Extract the (X, Y) coordinate from the center of the cell holding the provided text.  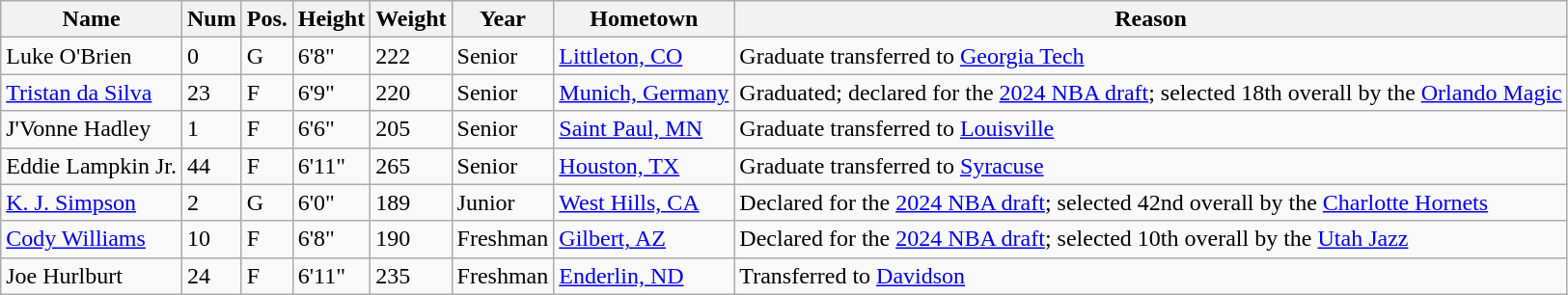
Junior (503, 202)
Gilbert, AZ (645, 239)
Houston, TX (645, 166)
265 (411, 166)
24 (211, 276)
220 (411, 93)
Joe Hurlburt (92, 276)
Enderlin, ND (645, 276)
Weight (411, 19)
Graduated; declared for the 2024 NBA draft; selected 18th overall by the Orlando Magic (1150, 93)
10 (211, 239)
Graduate transferred to Syracuse (1150, 166)
Hometown (645, 19)
Declared for the 2024 NBA draft; selected 42nd overall by the Charlotte Hornets (1150, 202)
Eddie Lampkin Jr. (92, 166)
6'6" (331, 129)
Munich, Germany (645, 93)
23 (211, 93)
Name (92, 19)
Graduate transferred to Louisville (1150, 129)
Height (331, 19)
2 (211, 202)
Pos. (266, 19)
190 (411, 239)
Luke O'Brien (92, 56)
44 (211, 166)
Num (211, 19)
Reason (1150, 19)
1 (211, 129)
235 (411, 276)
Transferred to Davidson (1150, 276)
6'9" (331, 93)
Cody Williams (92, 239)
Graduate transferred to Georgia Tech (1150, 56)
Littleton, CO (645, 56)
Year (503, 19)
222 (411, 56)
West Hills, CA (645, 202)
J'Vonne Hadley (92, 129)
189 (411, 202)
K. J. Simpson (92, 202)
0 (211, 56)
205 (411, 129)
Tristan da Silva (92, 93)
6'0" (331, 202)
Saint Paul, MN (645, 129)
Declared for the 2024 NBA draft; selected 10th overall by the Utah Jazz (1150, 239)
